Return the (x, y) coordinate for the center point of the cell that contains the specified text.  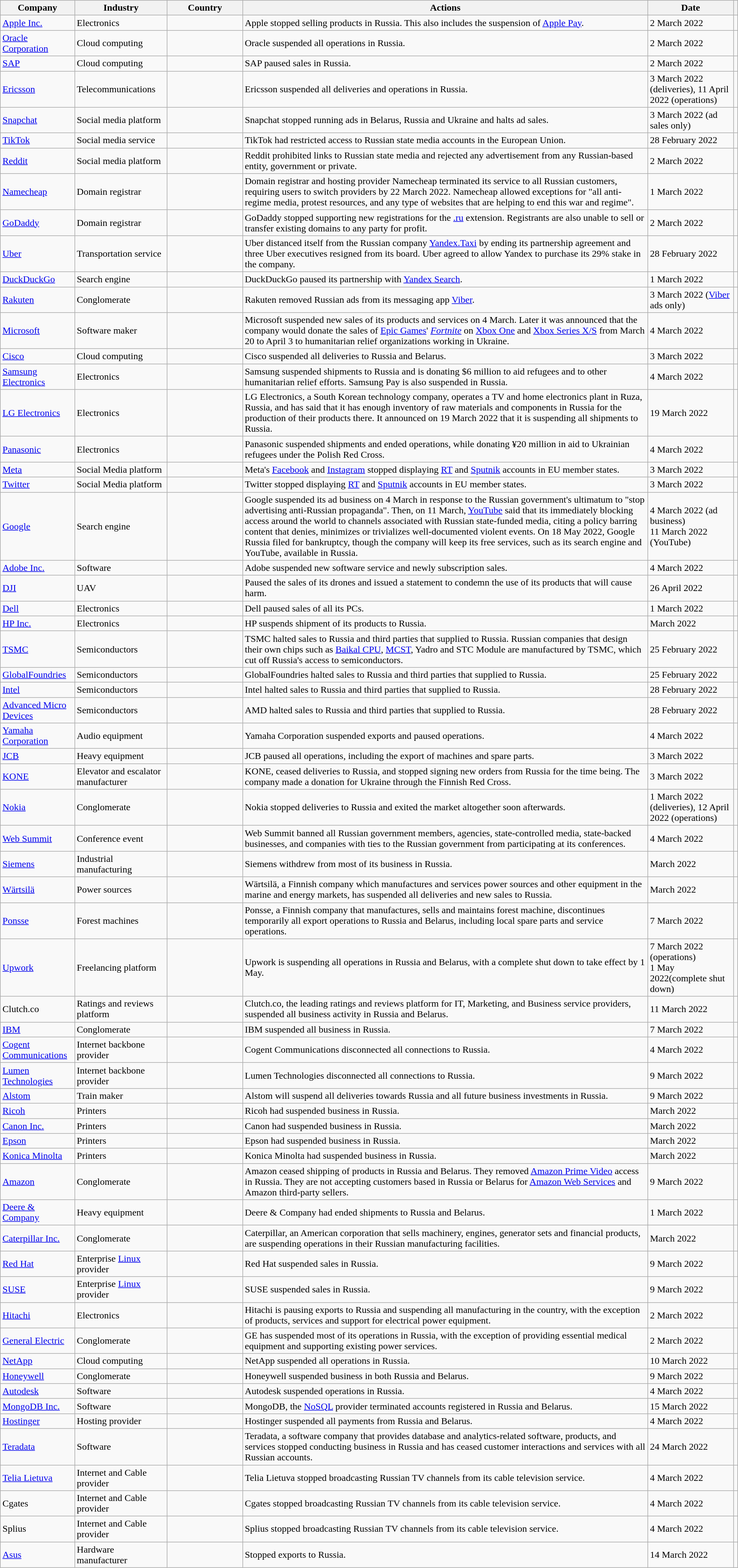
Cgates (38, 1504)
26 April 2022 (691, 588)
Splius stopped broadcasting Russian TV channels from its cable television service. (445, 1529)
Train maker (121, 1096)
JCB (38, 756)
NetApp suspended all operations in Russia. (445, 1361)
Yamaha Corporation suspended exports and paused operations. (445, 736)
Panasonic suspended shipments and ended operations, while donating ¥20 million in aid to Ukrainian refugees under the Polish Red Cross. (445, 449)
Ricoh had suspended business in Russia. (445, 1111)
15 March 2022 (691, 1406)
DuckDuckGo (38, 279)
Snapchat stopped running ads in Belarus, Russia and Ukraine and halts ad sales. (445, 120)
Konica Minolta (38, 1156)
Ponsse (38, 921)
Asus (38, 1555)
Yamaha Corporation (38, 736)
Advanced Micro Devices (38, 710)
HP Inc. (38, 623)
DJI (38, 588)
Software maker (121, 331)
Namecheap (38, 192)
Lumen Technologies disconnected all connections to Russia. (445, 1076)
Web Summit (38, 838)
Teradata (38, 1447)
Oracle suspended all operations in Russia. (445, 43)
Samsung Electronics (38, 377)
Cgates stopped broadcasting Russian TV channels from its cable television service. (445, 1504)
Alstom will suspend all deliveries towards Russia and all future business investments in Russia. (445, 1096)
Hostinger (38, 1421)
14 March 2022 (691, 1555)
Freelancing platform (121, 968)
DuckDuckGo paused its partnership with Yandex Search. (445, 279)
Conference event (121, 838)
Nokia stopped deliveries to Russia and exited the market altogether soon afterwards. (445, 807)
Caterpillar Inc. (38, 1238)
19 March 2022 (691, 413)
Alstom (38, 1096)
TSMC (38, 649)
HP suspends shipment of its products to Russia. (445, 623)
LG Electronics (38, 413)
Clutch.co (38, 1009)
Deere & Company had ended shipments to Russia and Belarus. (445, 1213)
Honeywell (38, 1376)
7 March 2022 (operations) 1 May 2022(complete shut down) (691, 968)
Meta's Facebook and Instagram stopped displaying RT and Sputnik accounts in EU member states. (445, 470)
Company (38, 8)
10 March 2022 (691, 1361)
Social media service (121, 140)
Power sources (121, 889)
Siemens (38, 864)
MongoDB Inc. (38, 1406)
Meta (38, 470)
Cogent Communications disconnected all connections to Russia. (445, 1050)
Autodesk suspended operations in Russia. (445, 1391)
SAP (38, 63)
Hostinger suspended all payments from Russia and Belarus. (445, 1421)
Oracle Corporation (38, 43)
Siemens withdrew from most of its business in Russia. (445, 864)
Autodesk (38, 1391)
TikTok had restricted access to Russian state media accounts in the European Union. (445, 140)
Paused the sales of its drones and issued a statement to condemn the use of its products that will cause harm. (445, 588)
3 March 2022 (deliveries), 11 April 2022 (operations) (691, 89)
Cisco suspended all deliveries to Russia and Belarus. (445, 356)
NetApp (38, 1361)
Intel (38, 690)
Ericsson (38, 89)
Ericsson suspended all deliveries and operations in Russia. (445, 89)
Reddit (38, 161)
Ricoh (38, 1111)
TikTok (38, 140)
Uber (38, 254)
Country (205, 8)
Red Hat suspended sales in Russia. (445, 1264)
GlobalFoundries (38, 675)
Stopped exports to Russia. (445, 1555)
Epson (38, 1141)
UAV (121, 588)
Industrial manufacturing (121, 864)
Red Hat (38, 1264)
Snapchat (38, 120)
IBM (38, 1029)
Splius (38, 1529)
Hitachi (38, 1315)
Ratings and reviews platform (121, 1009)
Honeywell suspended business in both Russia and Belarus. (445, 1376)
Apple stopped selling products in Russia. This also includes the suspension of Apple Pay. (445, 23)
4 March 2022 (ad business)11 March 2022 (YouTube) (691, 526)
Cisco (38, 356)
24 March 2022 (691, 1447)
General Electric (38, 1341)
Actions (445, 8)
Telia Lietuva stopped broadcasting Russian TV channels from its cable television service. (445, 1478)
Upwork is suspending all operations in Russia and Belarus, with a complete shut down to take effect by 1 May. (445, 968)
3 March 2022 (Viber ads only) (691, 300)
Google (38, 526)
3 March 2022 (ad sales only) (691, 120)
Rakuten (38, 300)
Twitter (38, 485)
Elevator and escalator manufacturer (121, 777)
Lumen Technologies (38, 1076)
Microsoft (38, 331)
Reddit prohibited links to Russian state media and rejected any advertisement from any Russian-based entity, government or private. (445, 161)
Rakuten removed Russian ads from its messaging app Viber. (445, 300)
Hosting provider (121, 1421)
Wärtsilä (38, 889)
Konica Minolta had suspended business in Russia. (445, 1156)
Upwork (38, 968)
Telecommunications (121, 89)
Dell paused sales of all its PCs. (445, 608)
AMD halted sales to Russia and third parties that supplied to Russia. (445, 710)
SUSE suspended sales in Russia. (445, 1289)
GlobalFoundries halted sales to Russia and third parties that supplied to Russia. (445, 675)
IBM suspended all business in Russia. (445, 1029)
Panasonic (38, 449)
Amazon (38, 1182)
Nokia (38, 807)
Adobe Inc. (38, 568)
Adobe suspended new software service and newly subscription sales. (445, 568)
SUSE (38, 1289)
Canon Inc. (38, 1126)
Twitter stopped displaying RT and Sputnik accounts in EU member states. (445, 485)
MongoDB, the NoSQL provider terminated accounts registered in Russia and Belarus. (445, 1406)
KONE (38, 777)
Canon had suspended business in Russia. (445, 1126)
Intel halted sales to Russia and third parties that supplied to Russia. (445, 690)
Deere & Company (38, 1213)
Transportation service (121, 254)
Apple Inc. (38, 23)
Dell (38, 608)
Industry (121, 8)
Audio equipment (121, 736)
Date (691, 8)
Forest machines (121, 921)
GoDaddy (38, 222)
Telia Lietuva (38, 1478)
1 March 2022 (deliveries), 12 April 2022 (operations) (691, 807)
Epson had suspended business in Russia. (445, 1141)
SAP paused sales in Russia. (445, 63)
JCB paused all operations, including the export of machines and spare parts. (445, 756)
Cogent Communications (38, 1050)
Hardware manufacturer (121, 1555)
11 March 2022 (691, 1009)
